Determine the [x, y] coordinate at the center of the cell enclosing the given text.  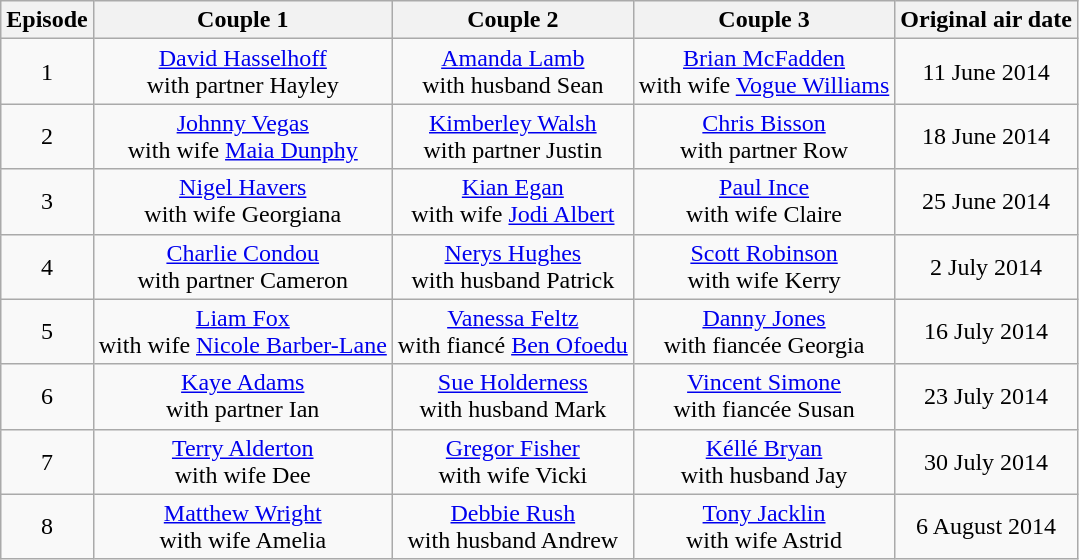
Matthew Wright with wife Amelia [242, 526]
Scott Robinson with wife Kerry [764, 266]
Couple 3 [764, 20]
Charlie Condou with partner Cameron [242, 266]
18 June 2014 [986, 136]
Kéllé Bryanwith husband Jay [764, 462]
4 [47, 266]
Vincent Simone with fiancée Susan [764, 396]
Danny Jones with fiancée Georgia [764, 332]
30 July 2014 [986, 462]
2 [47, 136]
Johnny Vegas with wife Maia Dunphy [242, 136]
25 June 2014 [986, 202]
7 [47, 462]
Original air date [986, 20]
2 July 2014 [986, 266]
Debbie Rushwith husband Andrew [512, 526]
Gregor Fisherwith wife Vicki [512, 462]
Kian Egan with wife Jodi Albert [512, 202]
16 July 2014 [986, 332]
Brian McFadden with wife Vogue Williams [764, 72]
Paul Ince with wife Claire [764, 202]
David Hasselhoff with partner Hayley [242, 72]
6 August 2014 [986, 526]
6 [47, 396]
Nigel Havers with wife Georgiana [242, 202]
3 [47, 202]
Vanessa Feltz with fiancé Ben Ofoedu [512, 332]
Kimberley Walsh with partner Justin [512, 136]
5 [47, 332]
Tony Jacklinwith wife Astrid [764, 526]
Liam Fox with wife Nicole Barber-Lane [242, 332]
Nerys Hughes with husband Patrick [512, 266]
Terry Alderton with wife Dee [242, 462]
Kaye Adams with partner Ian [242, 396]
Couple 2 [512, 20]
Couple 1 [242, 20]
Chris Bisson with partner Row [764, 136]
1 [47, 72]
Amanda Lamb with husband Sean [512, 72]
Episode [47, 20]
8 [47, 526]
Sue Holderness with husband Mark [512, 396]
23 July 2014 [986, 396]
11 June 2014 [986, 72]
